Extract the [x, y] coordinate from the center of the cell holding the provided text.  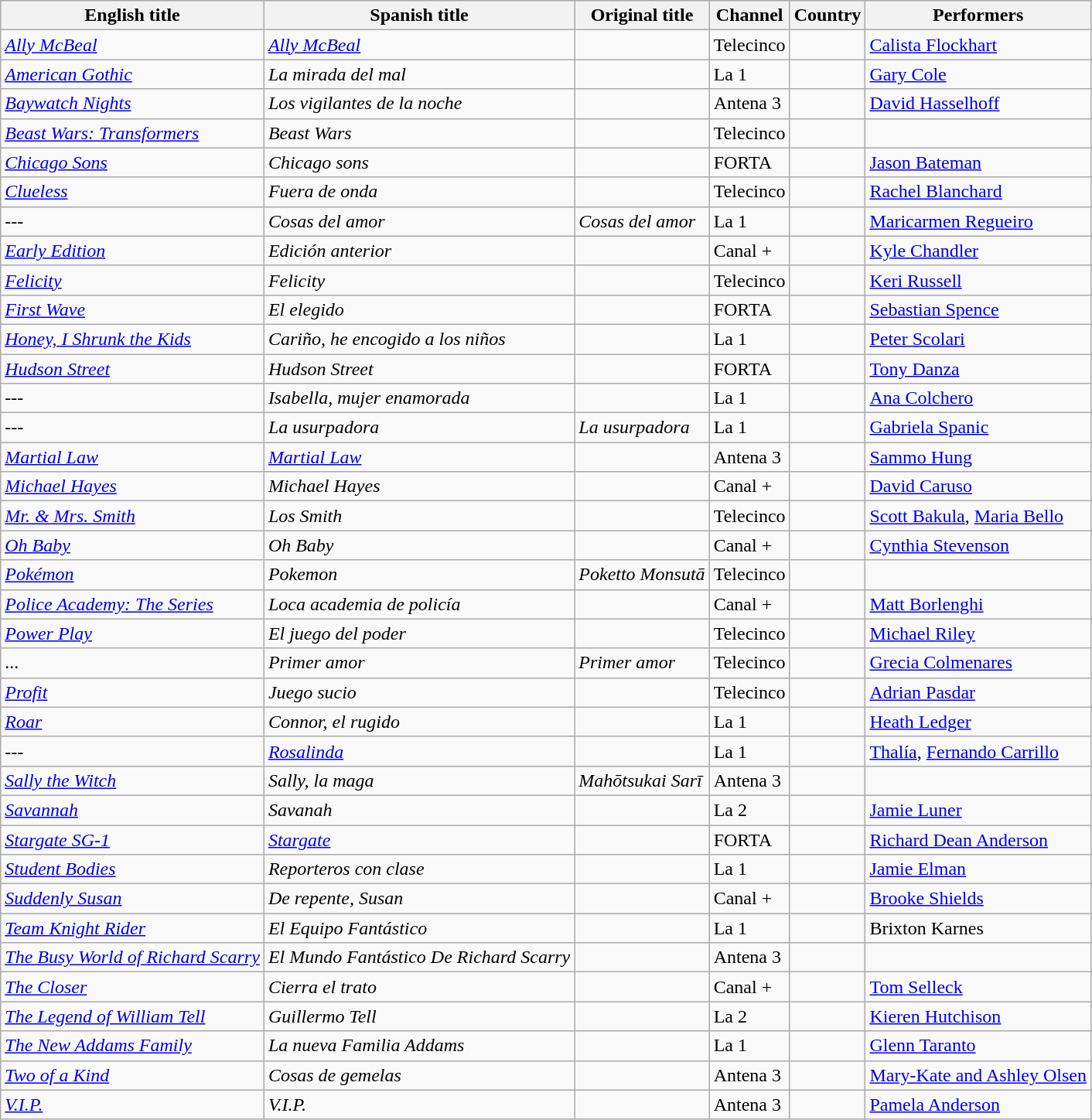
Jamie Luner [978, 810]
Rachel Blanchard [978, 192]
Connor, el rugido [419, 722]
Glenn Taranto [978, 1046]
Scott Bakula, Maria Bello [978, 516]
... [133, 663]
Sammo Hung [978, 457]
Stargate [419, 839]
Poketto Monsutā [642, 575]
Savanah [419, 810]
De repente, Susan [419, 899]
Two of a Kind [133, 1075]
Los Smith [419, 516]
Loca academia de policía [419, 604]
Stargate SG-1 [133, 839]
Los vigilantes de la noche [419, 104]
Matt Borlenghi [978, 604]
Reporteros con clase [419, 869]
Cosas de gemelas [419, 1075]
Thalía, Fernando Carrillo [978, 751]
Gabriela Spanic [978, 428]
Mr. & Mrs. Smith [133, 516]
Cierra el trato [419, 987]
Michael Riley [978, 633]
Calista Flockhart [978, 45]
Clueless [133, 192]
Keri Russell [978, 280]
Early Edition [133, 251]
El Equipo Fantástico [419, 928]
Tony Danza [978, 369]
El juego del poder [419, 633]
La mirada del mal [419, 74]
Pokémon [133, 575]
David Caruso [978, 487]
Cynthia Stevenson [978, 545]
Country [828, 15]
Chicago sons [419, 162]
Sally, la maga [419, 780]
Sally the Witch [133, 780]
Kyle Chandler [978, 251]
Pokemon [419, 575]
Jamie Elman [978, 869]
Mary-Kate and Ashley Olsen [978, 1075]
Grecia Colmenares [978, 663]
The Busy World of Richard Scarry [133, 958]
Ana Colchero [978, 398]
American Gothic [133, 74]
La nueva Familia Addams [419, 1046]
First Wave [133, 309]
Edición anterior [419, 251]
Chicago Sons [133, 162]
Cariño, he encogido a los niños [419, 339]
Baywatch Nights [133, 104]
El Mundo Fantástico De Richard Scarry [419, 958]
Team Knight Rider [133, 928]
The Legend of William Tell [133, 1016]
Savannah [133, 810]
Beast Wars [419, 133]
Brooke Shields [978, 899]
Sebastian Spence [978, 309]
Beast Wars: Transformers [133, 133]
The Closer [133, 987]
Kieren Hutchison [978, 1016]
Power Play [133, 633]
Gary Cole [978, 74]
Tom Selleck [978, 987]
Mahōtsukai Sarī [642, 780]
Maricarmen Regueiro [978, 221]
Student Bodies [133, 869]
Roar [133, 722]
Channel [749, 15]
Original title [642, 15]
David Hasselhoff [978, 104]
Guillermo Tell [419, 1016]
Police Academy: The Series [133, 604]
Honey, I Shrunk the Kids [133, 339]
Juego sucio [419, 692]
Performers [978, 15]
Peter Scolari [978, 339]
Brixton Karnes [978, 928]
Profit [133, 692]
Heath Ledger [978, 722]
Rosalinda [419, 751]
Isabella, mujer enamorada [419, 398]
English title [133, 15]
Richard Dean Anderson [978, 839]
The New Addams Family [133, 1046]
El elegido [419, 309]
Pamela Anderson [978, 1105]
Jason Bateman [978, 162]
Spanish title [419, 15]
Suddenly Susan [133, 899]
Adrian Pasdar [978, 692]
Fuera de onda [419, 192]
